Return the (X, Y) coordinate for the center point of the cell that contains the specified text.  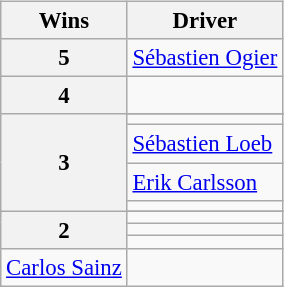
3 (64, 162)
Sébastien Ogier (204, 58)
Wins (64, 21)
Sébastien Loeb (204, 144)
2 (64, 230)
4 (64, 96)
5 (64, 58)
Erik Carlsson (204, 181)
Driver (204, 21)
Carlos Sainz (64, 267)
